Find where the given text appears and provide that cell's center as [X, Y] coordinate. 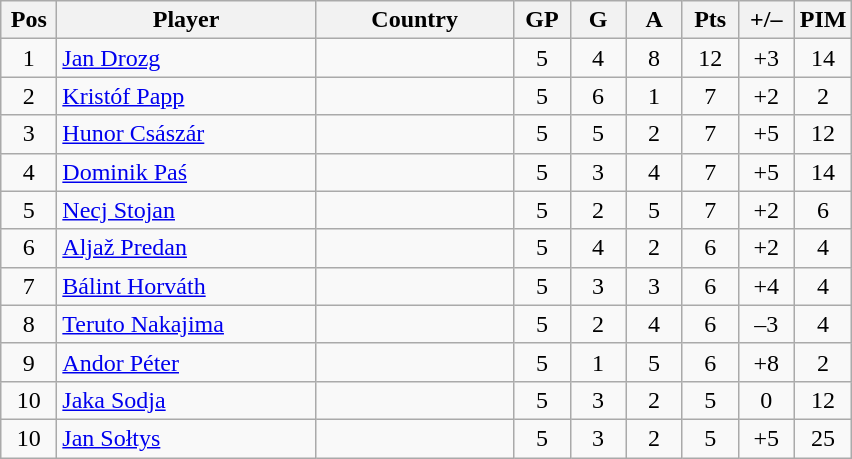
Pos [29, 20]
Hunor Császár [186, 134]
Pts [710, 20]
0 [766, 400]
Jan Sołtys [186, 438]
Jan Drozg [186, 58]
PIM [823, 20]
+8 [766, 362]
+4 [766, 286]
Player [186, 20]
–3 [766, 324]
GP [542, 20]
Bálint Horváth [186, 286]
A [654, 20]
Aljaž Predan [186, 248]
Kristóf Papp [186, 96]
9 [29, 362]
Teruto Nakajima [186, 324]
25 [823, 438]
+/– [766, 20]
+3 [766, 58]
Dominik Paś [186, 172]
Andor Péter [186, 362]
Country [414, 20]
Jaka Sodja [186, 400]
Necj Stojan [186, 210]
G [598, 20]
